Capture the cell that displays the provided text and extract its (x, y) central coordinate. 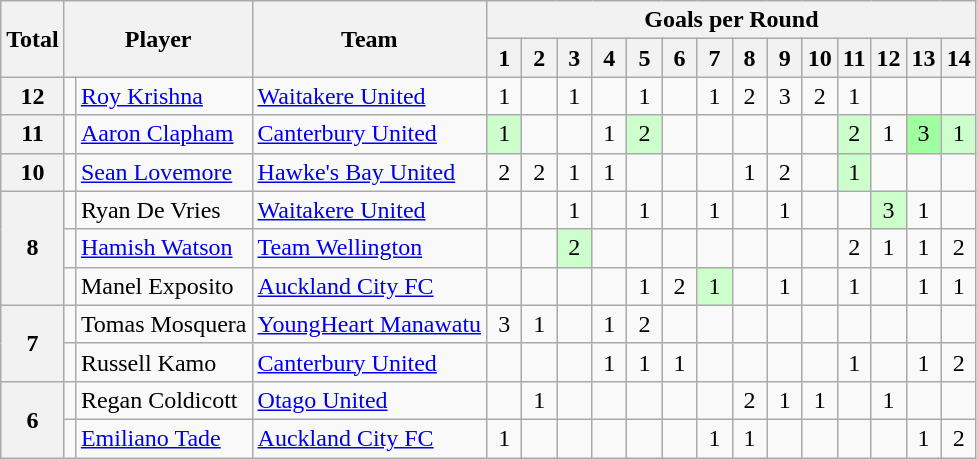
Regan Coldicott (164, 400)
Hamish Watson (164, 248)
Russell Kamo (164, 362)
Player (158, 39)
4 (610, 58)
Hawke's Bay United (370, 172)
13 (924, 58)
Roy Krishna (164, 96)
Emiliano Tade (164, 438)
Sean Lovemore (164, 172)
Manel Exposito (164, 286)
5 (644, 58)
Goals per Round (732, 20)
Aaron Clapham (164, 134)
Ryan De Vries (164, 210)
Team (370, 39)
9 (784, 58)
14 (958, 58)
Tomas Mosquera (164, 324)
Total (33, 39)
Team Wellington (370, 248)
Otago United (370, 400)
YoungHeart Manawatu (370, 324)
